Output the (x, y) coordinate of the center of the cell containing the given text.  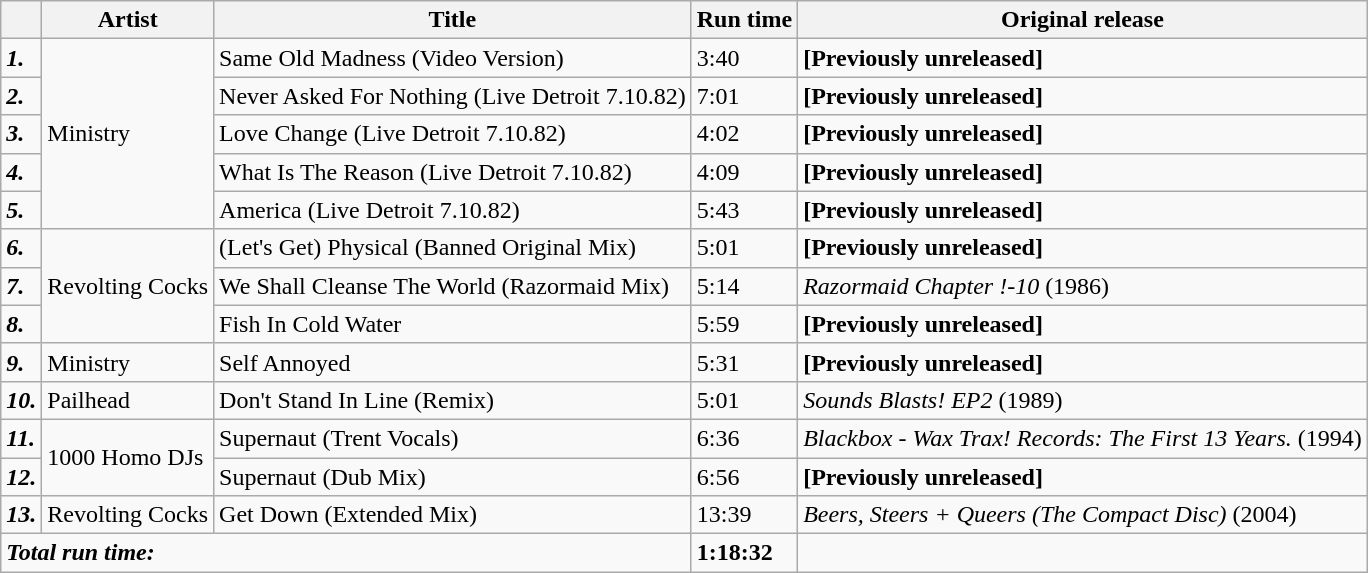
Don't Stand In Line (Remix) (453, 400)
Artist (128, 20)
4. (22, 172)
3. (22, 134)
Run time (744, 20)
Total run time: (346, 553)
5:14 (744, 286)
What Is The Reason (Live Detroit 7.10.82) (453, 172)
Beers, Steers + Queers (The Compact Disc) (2004) (1083, 515)
America (Live Detroit 7.10.82) (453, 210)
4:09 (744, 172)
5. (22, 210)
4:02 (744, 134)
Love Change (Live Detroit 7.10.82) (453, 134)
Pailhead (128, 400)
13:39 (744, 515)
Supernaut (Dub Mix) (453, 477)
7. (22, 286)
Same Old Madness (Video Version) (453, 58)
Blackbox - Wax Trax! Records: The First 13 Years. (1994) (1083, 438)
6:56 (744, 477)
Razormaid Chapter !-10 (1986) (1083, 286)
Self Annoyed (453, 362)
8. (22, 324)
13. (22, 515)
Sounds Blasts! EP2 (1989) (1083, 400)
Supernaut (Trent Vocals) (453, 438)
Fish In Cold Water (453, 324)
6:36 (744, 438)
5:59 (744, 324)
We Shall Cleanse The World (Razormaid Mix) (453, 286)
12. (22, 477)
5:43 (744, 210)
10. (22, 400)
Get Down (Extended Mix) (453, 515)
3:40 (744, 58)
7:01 (744, 96)
1. (22, 58)
6. (22, 248)
2. (22, 96)
Never Asked For Nothing (Live Detroit 7.10.82) (453, 96)
5:31 (744, 362)
(Let's Get) Physical (Banned Original Mix) (453, 248)
1000 Homo DJs (128, 457)
Original release (1083, 20)
11. (22, 438)
Title (453, 20)
1:18:32 (744, 553)
9. (22, 362)
